Provide the (x, y) coordinate of the cell's center where the given text is located.  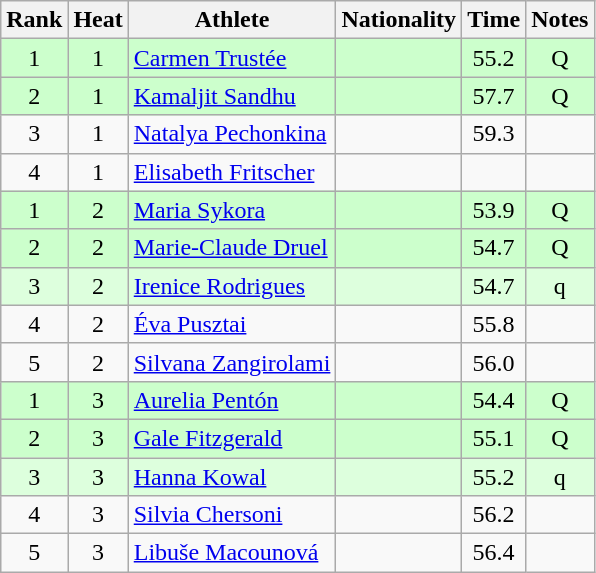
54.4 (494, 400)
Time (494, 20)
Éva Pusztai (232, 324)
Irenice Rodrigues (232, 286)
Maria Sykora (232, 210)
Nationality (399, 20)
Gale Fitzgerald (232, 438)
56.0 (494, 362)
57.7 (494, 96)
55.1 (494, 438)
Silvana Zangirolami (232, 362)
Silvia Chersoni (232, 515)
56.4 (494, 553)
59.3 (494, 134)
Marie-Claude Druel (232, 248)
53.9 (494, 210)
Notes (560, 20)
55.8 (494, 324)
Aurelia Pentón (232, 400)
Hanna Kowal (232, 477)
Heat (98, 20)
Natalya Pechonkina (232, 134)
Carmen Trustée (232, 58)
Rank (34, 20)
Libuše Macounová (232, 553)
Athlete (232, 20)
56.2 (494, 515)
Kamaljit Sandhu (232, 96)
Elisabeth Fritscher (232, 172)
